Scan for the cell matching the given text and deliver its [x, y] coordinate at center. 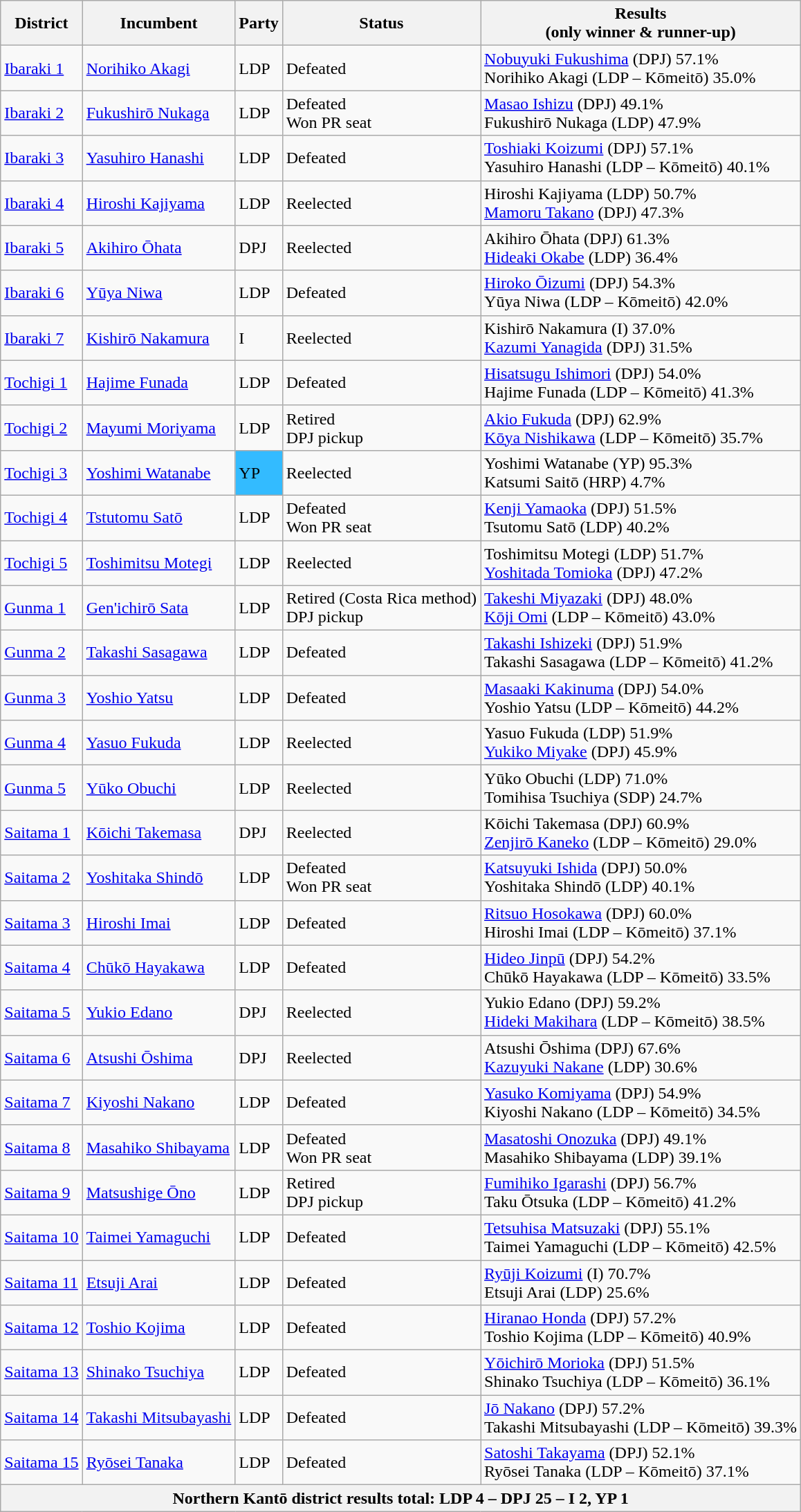
Saitama 6 [42, 1058]
Tochigi 3 [42, 473]
Kishirō Nakamura (I) 37.0%Kazumi Yanagida (DPJ) 31.5% [641, 337]
Gen'ichirō Sata [159, 608]
Saitama 13 [42, 1373]
Takashi Mitsubayashi [159, 1417]
Saitama 1 [42, 832]
Gunma 5 [42, 788]
Hajime Funada [159, 383]
Akihiro Ōhata [159, 248]
Toshimitsu Motegi (LDP) 51.7%Yoshitada Tomioka (DPJ) 47.2% [641, 563]
Incumbent [159, 24]
Saitama 10 [42, 1238]
Toshimitsu Motegi [159, 563]
Yoshio Yatsu [159, 698]
Taimei Yamaguchi [159, 1238]
Kenji Yamaoka (DPJ) 51.5%Tsutomu Satō (LDP) 40.2% [641, 517]
Hiroko Ōizumi (DPJ) 54.3%Yūya Niwa (LDP – Kōmeitō) 42.0% [641, 293]
Norihiko Akagi [159, 68]
Results(only winner & runner-up) [641, 24]
Toshiaki Koizumi (DPJ) 57.1%Yasuhiro Hanashi (LDP – Kōmeitō) 40.1% [641, 158]
Hiroshi Kajiyama (LDP) 50.7%Mamoru Takano (DPJ) 47.3% [641, 203]
Ryōsei Tanaka [159, 1463]
Masaaki Kakinuma (DPJ) 54.0%Yoshio Yatsu (LDP – Kōmeitō) 44.2% [641, 698]
Gunma 4 [42, 743]
Masatoshi Onozuka (DPJ) 49.1%Masahiko Shibayama (LDP) 39.1% [641, 1148]
Hiroshi Kajiyama [159, 203]
Tochigi 5 [42, 563]
Atsushi Ōshima (DPJ) 67.6%Kazuyuki Nakane (LDP) 30.6% [641, 1058]
Status [381, 24]
Gunma 2 [42, 653]
Takashi Ishizeki (DPJ) 51.9%Takashi Sasagawa (LDP – Kōmeitō) 41.2% [641, 653]
Retired (Costa Rica method)DPJ pickup [381, 608]
Party [259, 24]
Gunma 1 [42, 608]
Ibaraki 7 [42, 337]
Yoshitaka Shindō [159, 878]
Saitama 4 [42, 968]
Akio Fukuda (DPJ) 62.9%Kōya Nishikawa (LDP – Kōmeitō) 35.7% [641, 427]
Ibaraki 3 [42, 158]
Nobuyuki Fukushima (DPJ) 57.1%Norihiko Akagi (LDP – Kōmeitō) 35.0% [641, 68]
Takeshi Miyazaki (DPJ) 48.0%Kōji Omi (LDP – Kōmeitō) 43.0% [641, 608]
Tochigi 2 [42, 427]
Saitama 15 [42, 1463]
Ryūji Koizumi (I) 70.7%Etsuji Arai (LDP) 25.6% [641, 1282]
Yasuhiro Hanashi [159, 158]
Satoshi Takayama (DPJ) 52.1%Ryōsei Tanaka (LDP – Kōmeitō) 37.1% [641, 1463]
Jō Nakano (DPJ) 57.2%Takashi Mitsubayashi (LDP – Kōmeitō) 39.3% [641, 1417]
Gunma 3 [42, 698]
Masahiko Shibayama [159, 1148]
Akihiro Ōhata (DPJ) 61.3%Hideaki Okabe (LDP) 36.4% [641, 248]
Saitama 5 [42, 1012]
Northern Kantō district results total: LDP 4 – DPJ 25 – I 2, YP 1 [401, 1498]
I [259, 337]
Saitama 8 [42, 1148]
Takashi Sasagawa [159, 653]
Chūkō Hayakawa [159, 968]
Toshio Kojima [159, 1327]
Ibaraki 6 [42, 293]
Fukushirō Nukaga [159, 113]
Tetsuhisa Matsuzaki (DPJ) 55.1%Taimei Yamaguchi (LDP – Kōmeitō) 42.5% [641, 1238]
Yoshimi Watanabe [159, 473]
Yasuo Fukuda (LDP) 51.9%Yukiko Miyake (DPJ) 45.9% [641, 743]
Matsushige Ōno [159, 1192]
Hiroshi Imai [159, 922]
Tochigi 1 [42, 383]
Atsushi Ōshima [159, 1058]
Yasuko Komiyama (DPJ) 54.9%Kiyoshi Nakano (LDP – Kōmeitō) 34.5% [641, 1102]
Ritsuo Hosokawa (DPJ) 60.0%Hiroshi Imai (LDP – Kōmeitō) 37.1% [641, 922]
Saitama 11 [42, 1282]
Tochigi 4 [42, 517]
Mayumi Moriyama [159, 427]
Masao Ishizu (DPJ) 49.1%Fukushirō Nukaga (LDP) 47.9% [641, 113]
Yukio Edano [159, 1012]
Kishirō Nakamura [159, 337]
Saitama 7 [42, 1102]
Saitama 14 [42, 1417]
Ibaraki 1 [42, 68]
Saitama 2 [42, 878]
Ibaraki 4 [42, 203]
Etsuji Arai [159, 1282]
Hiranao Honda (DPJ) 57.2%Toshio Kojima (LDP – Kōmeitō) 40.9% [641, 1327]
Saitama 12 [42, 1327]
Katsuyuki Ishida (DPJ) 50.0%Yoshitaka Shindō (LDP) 40.1% [641, 878]
Saitama 3 [42, 922]
Kōichi Takemasa [159, 832]
Ibaraki 2 [42, 113]
Fumihiko Igarashi (DPJ) 56.7%Taku Ōtsuka (LDP – Kōmeitō) 41.2% [641, 1192]
Ibaraki 5 [42, 248]
Yūko Obuchi [159, 788]
Yasuo Fukuda [159, 743]
Kōichi Takemasa (DPJ) 60.9%Zenjirō Kaneko (LDP – Kōmeitō) 29.0% [641, 832]
Yukio Edano (DPJ) 59.2%Hideki Makihara (LDP – Kōmeitō) 38.5% [641, 1012]
Yoshimi Watanabe (YP) 95.3%Katsumi Saitō (HRP) 4.7% [641, 473]
Tstutomu Satō [159, 517]
Kiyoshi Nakano [159, 1102]
Yōichirō Morioka (DPJ) 51.5%Shinako Tsuchiya (LDP – Kōmeitō) 36.1% [641, 1373]
Yūya Niwa [159, 293]
Hideo Jinpū (DPJ) 54.2%Chūkō Hayakawa (LDP – Kōmeitō) 33.5% [641, 968]
Shinako Tsuchiya [159, 1373]
District [42, 24]
YP [259, 473]
Yūko Obuchi (LDP) 71.0%Tomihisa Tsuchiya (SDP) 24.7% [641, 788]
Hisatsugu Ishimori (DPJ) 54.0%Hajime Funada (LDP – Kōmeitō) 41.3% [641, 383]
Saitama 9 [42, 1192]
